Output the (x, y) coordinate of the center of the cell containing the given text.  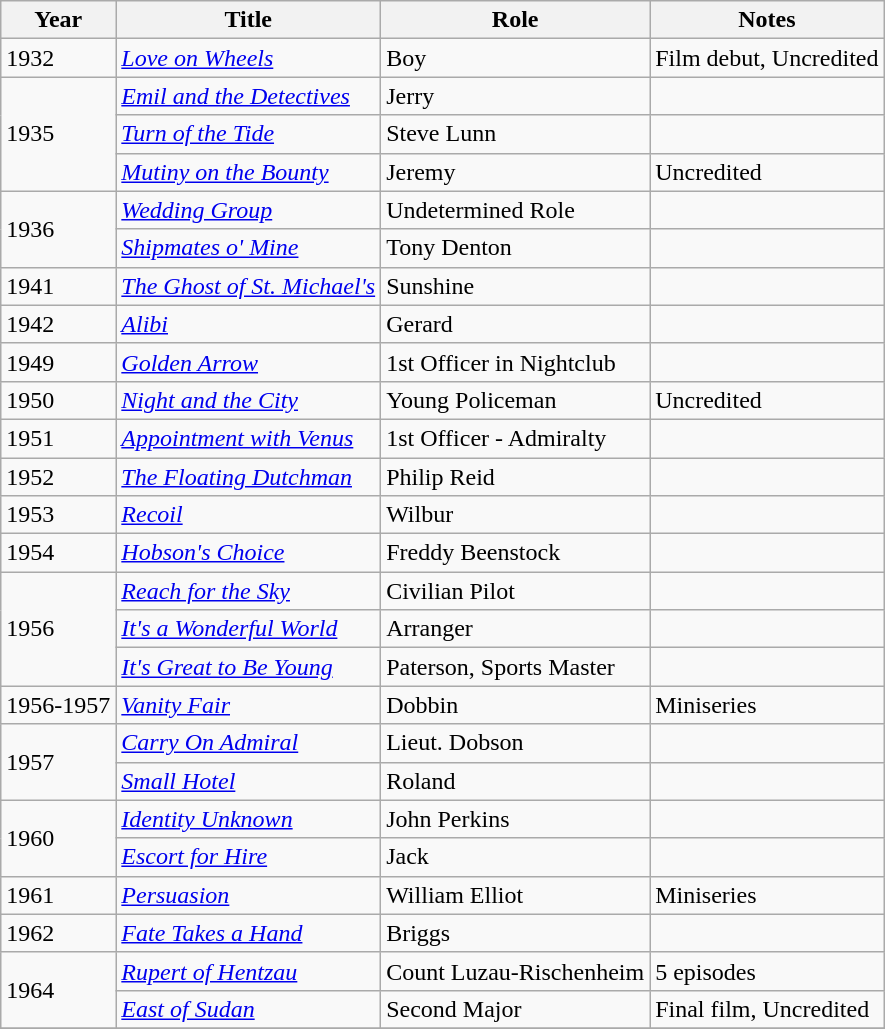
1st Officer - Admiralty (516, 438)
Steve Lunn (516, 134)
Rupert of Hentzau (248, 971)
Lieut. Dobson (516, 743)
Arranger (516, 629)
Hobson's Choice (248, 553)
Civilian Pilot (516, 591)
Jerry (516, 96)
Boy (516, 58)
1956-1957 (58, 705)
Notes (767, 20)
Recoil (248, 515)
Young Policeman (516, 400)
5 episodes (767, 971)
East of Sudan (248, 1009)
Turn of the Tide (248, 134)
1935 (58, 134)
Identity Unknown (248, 819)
Fate Takes a Hand (248, 933)
1956 (58, 629)
1949 (58, 362)
1952 (58, 477)
Appointment with Venus (248, 438)
1954 (58, 553)
Persuasion (248, 895)
William Elliot (516, 895)
Emil and the Detectives (248, 96)
Role (516, 20)
Sunshine (516, 286)
Golden Arrow (248, 362)
Wedding Group (248, 210)
1961 (58, 895)
Small Hotel (248, 781)
Jeremy (516, 172)
1953 (58, 515)
Tony Denton (516, 248)
Love on Wheels (248, 58)
Final film, Uncredited (767, 1009)
Philip Reid (516, 477)
Escort for Hire (248, 857)
It's Great to Be Young (248, 667)
1st Officer in Nightclub (516, 362)
Gerard (516, 324)
Alibi (248, 324)
Reach for the Sky (248, 591)
1960 (58, 838)
Jack (516, 857)
The Ghost of St. Michael's (248, 286)
Carry On Admiral (248, 743)
Undetermined Role (516, 210)
Count Luzau-Rischenheim (516, 971)
Year (58, 20)
1932 (58, 58)
The Floating Dutchman (248, 477)
John Perkins (516, 819)
Shipmates o' Mine (248, 248)
1941 (58, 286)
It's a Wonderful World (248, 629)
1957 (58, 762)
Night and the City (248, 400)
1936 (58, 229)
Wilbur (516, 515)
1942 (58, 324)
Briggs (516, 933)
1950 (58, 400)
Paterson, Sports Master (516, 667)
Dobbin (516, 705)
Freddy Beenstock (516, 553)
1962 (58, 933)
1964 (58, 990)
1951 (58, 438)
Film debut, Uncredited (767, 58)
Roland (516, 781)
Vanity Fair (248, 705)
Second Major (516, 1009)
Mutiny on the Bounty (248, 172)
Title (248, 20)
